From the cell containing the given text, extract its center point as [X, Y] coordinate. 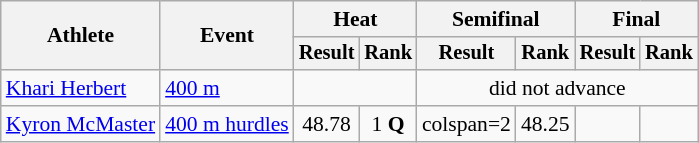
400 m [227, 88]
48.25 [546, 124]
Event [227, 36]
colspan=2 [466, 124]
1 Q [388, 124]
Heat [356, 19]
Final [636, 19]
48.78 [327, 124]
Khari Herbert [80, 88]
Athlete [80, 36]
Kyron McMaster [80, 124]
did not advance [558, 88]
400 m hurdles [227, 124]
Semifinal [496, 19]
